Return the (x, y) coordinate for the center point of the cell that contains the specified text.  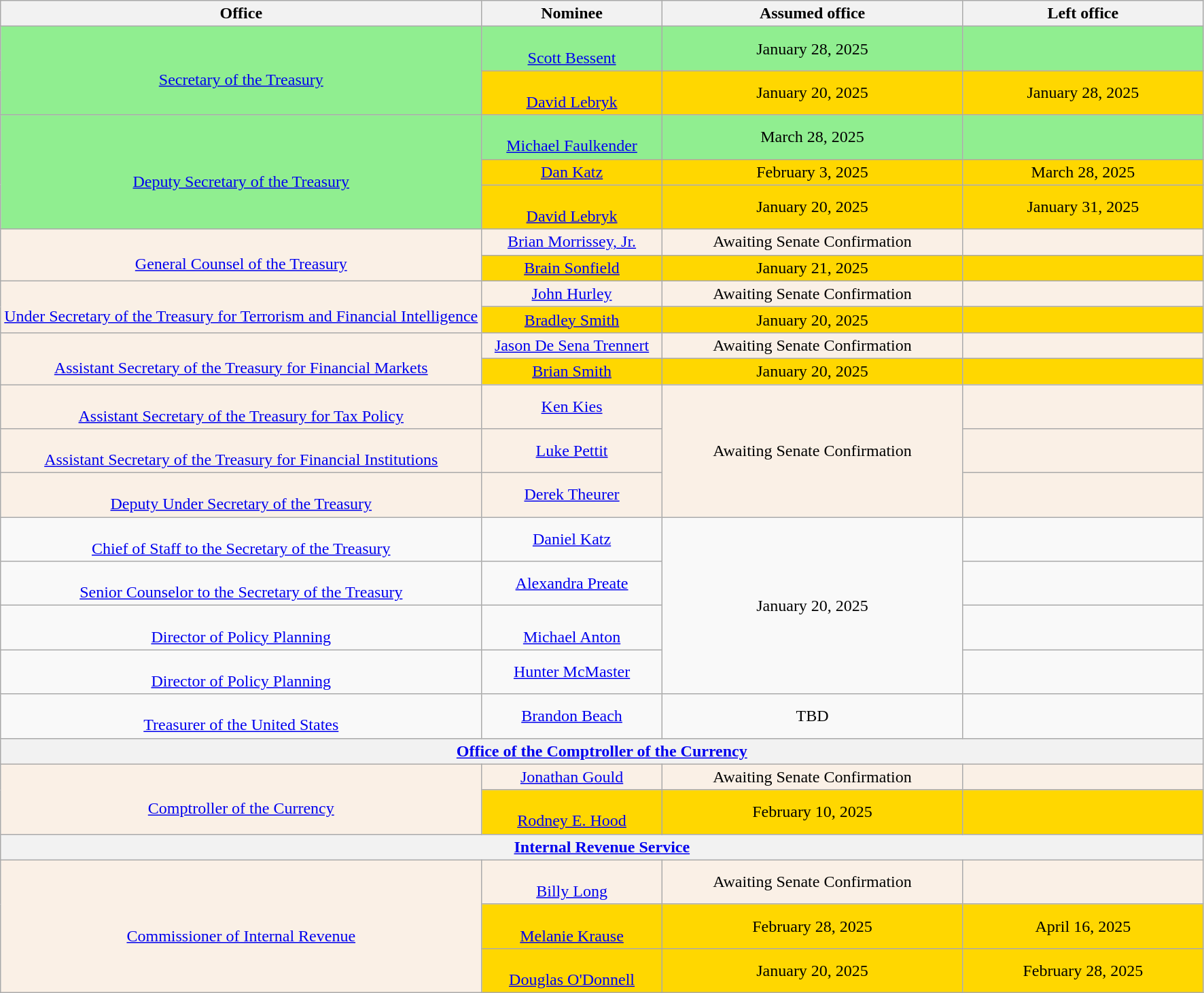
Douglas O'Donnell (572, 971)
TBD (813, 716)
Under Secretary of the Treasury for Terrorism and Financial Intelligence (241, 307)
February 10, 2025 (813, 812)
Dan Katz (572, 172)
Secretary of the Treasury (241, 71)
Brandon Beach (572, 716)
Left office (1083, 14)
Nominee (572, 14)
February 3, 2025 (813, 172)
Brain Sonfield (572, 268)
Luke Pettit (572, 451)
Scott Bessent (572, 49)
Commissioner of Internal Revenue (241, 926)
Brian Smith (572, 371)
Treasurer of the United States (241, 716)
Michael Faulkender (572, 137)
Assistant Secretary of the Treasury for Financial Markets (241, 358)
Hunter McMaster (572, 672)
Deputy Secretary of the Treasury (241, 172)
Assistant Secretary of the Treasury for Financial Institutions (241, 451)
Michael Anton (572, 628)
Jason De Sena Trennert (572, 345)
Office of the Comptroller of the Currency (602, 751)
Rodney E. Hood (572, 812)
Derek Theurer (572, 495)
John Hurley (572, 294)
Assistant Secretary of the Treasury for Tax Policy (241, 406)
April 16, 2025 (1083, 926)
Chief of Staff to the Secretary of the Treasury (241, 540)
January 31, 2025 (1083, 207)
General Counsel of the Treasury (241, 255)
Bradley Smith (572, 319)
Daniel Katz (572, 540)
Ken Kies (572, 406)
Brian Morrissey, Jr. (572, 242)
January 21, 2025 (813, 268)
Assumed office (813, 14)
Office (241, 14)
Internal Revenue Service (602, 847)
Jonathan Gould (572, 777)
Senior Counselor to the Secretary of the Treasury (241, 583)
Comptroller of the Currency (241, 799)
Alexandra Preate (572, 583)
Billy Long (572, 882)
Deputy Under Secretary of the Treasury (241, 495)
Melanie Krause (572, 926)
